Locate the cell with the specified text and output its [X, Y] center coordinate. 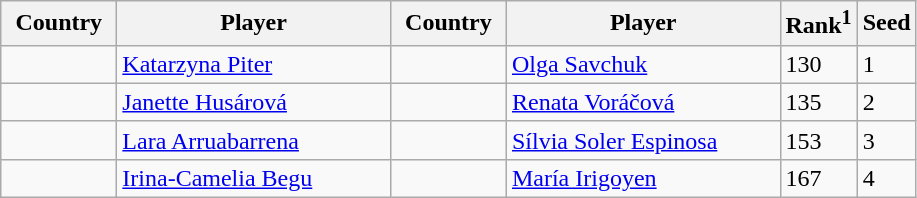
3 [886, 140]
4 [886, 178]
Janette Husárová [254, 102]
Seed [886, 24]
Irina-Camelia Begu [254, 178]
1 [886, 64]
153 [818, 140]
María Irigoyen [643, 178]
Rank1 [818, 24]
Renata Voráčová [643, 102]
Katarzyna Piter [254, 64]
135 [818, 102]
167 [818, 178]
130 [818, 64]
Lara Arruabarrena [254, 140]
2 [886, 102]
Sílvia Soler Espinosa [643, 140]
Olga Savchuk [643, 64]
